Pinpoint the cell where the given text exists, returning its (X, Y) midpoint coordinate. 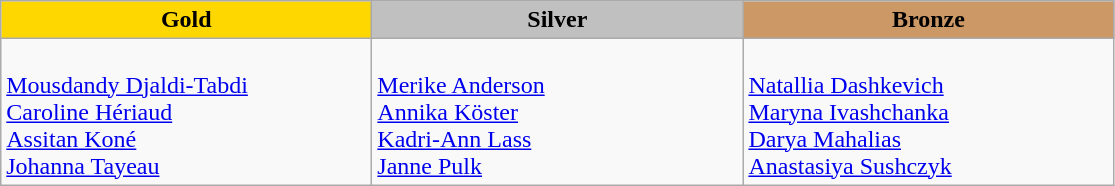
Natallia DashkevichMaryna IvashchankaDarya MahaliasAnastasiya Sushczyk (928, 112)
Merike AndersonAnnika KösterKadri-Ann LassJanne Pulk (558, 112)
Mousdandy Djaldi-TabdiCaroline HériaudAssitan KonéJohanna Tayeau (186, 112)
Gold (186, 20)
Bronze (928, 20)
Silver (558, 20)
